From the cell containing the given text, extract its center point as [X, Y] coordinate. 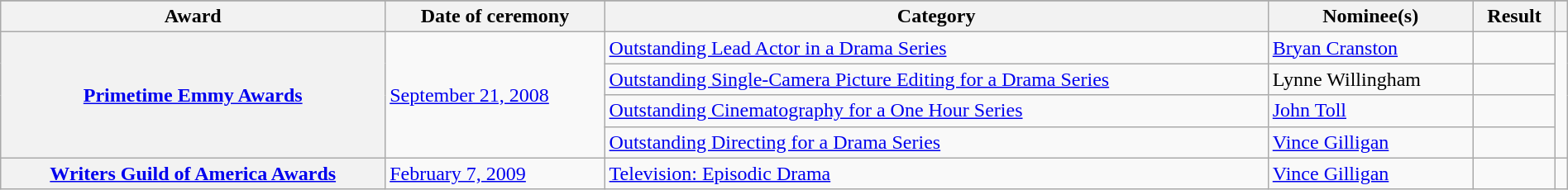
John Toll [1370, 111]
September 21, 2008 [495, 95]
Outstanding Directing for a Drama Series [936, 142]
Result [1514, 17]
Outstanding Lead Actor in a Drama Series [936, 48]
Category [936, 17]
February 7, 2009 [495, 173]
Outstanding Cinematography for a One Hour Series [936, 111]
Writers Guild of America Awards [194, 173]
Bryan Cranston [1370, 48]
Lynne Willingham [1370, 79]
Nominee(s) [1370, 17]
Award [194, 17]
Outstanding Single-Camera Picture Editing for a Drama Series [936, 79]
Television: Episodic Drama [936, 173]
Primetime Emmy Awards [194, 95]
Date of ceremony [495, 17]
